Extract the (X, Y) coordinate from the center of the cell holding the provided text.  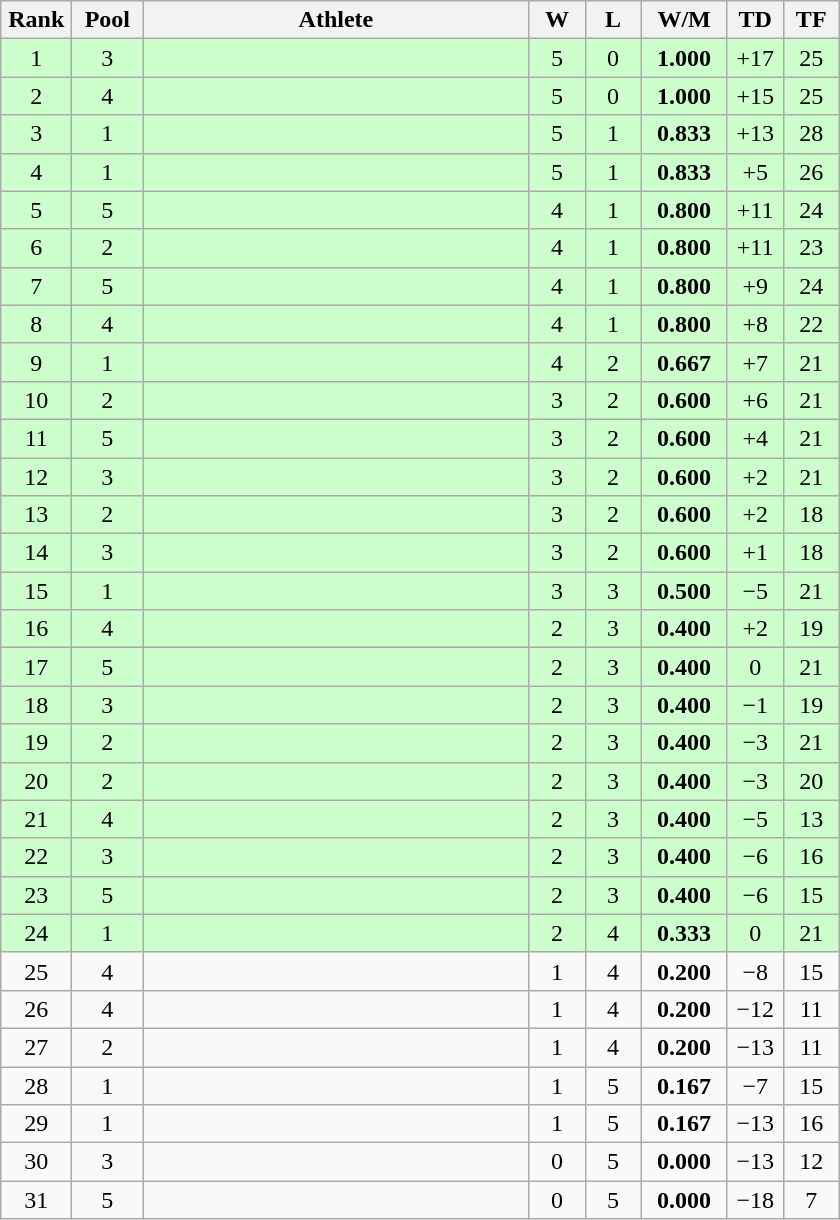
−18 (755, 1200)
0.500 (684, 591)
L (613, 20)
+5 (755, 172)
TF (811, 20)
14 (36, 553)
0.333 (684, 933)
29 (36, 1124)
9 (36, 362)
+4 (755, 438)
−12 (755, 1009)
17 (36, 667)
31 (36, 1200)
+9 (755, 286)
−8 (755, 971)
0.667 (684, 362)
+1 (755, 553)
+6 (755, 400)
+8 (755, 324)
W/M (684, 20)
W (557, 20)
Pool (108, 20)
+17 (755, 58)
−1 (755, 705)
+15 (755, 96)
30 (36, 1162)
6 (36, 248)
TD (755, 20)
Rank (36, 20)
Athlete (336, 20)
+13 (755, 134)
27 (36, 1047)
10 (36, 400)
−7 (755, 1085)
8 (36, 324)
+7 (755, 362)
